Capture the cell that displays the provided text and extract its [X, Y] central coordinate. 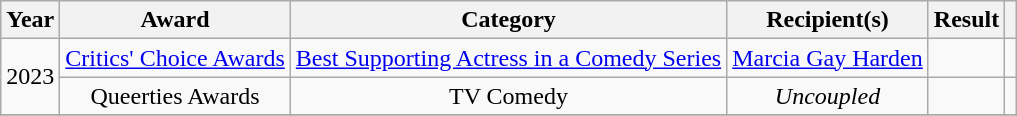
Award [175, 20]
Year [30, 20]
TV Comedy [508, 96]
Uncoupled [828, 96]
Category [508, 20]
Result [966, 20]
Recipient(s) [828, 20]
Queerties Awards [175, 96]
Critics' Choice Awards [175, 58]
Best Supporting Actress in a Comedy Series [508, 58]
Marcia Gay Harden [828, 58]
2023 [30, 77]
